Extract the [x, y] coordinate from the center of the cell holding the provided text.  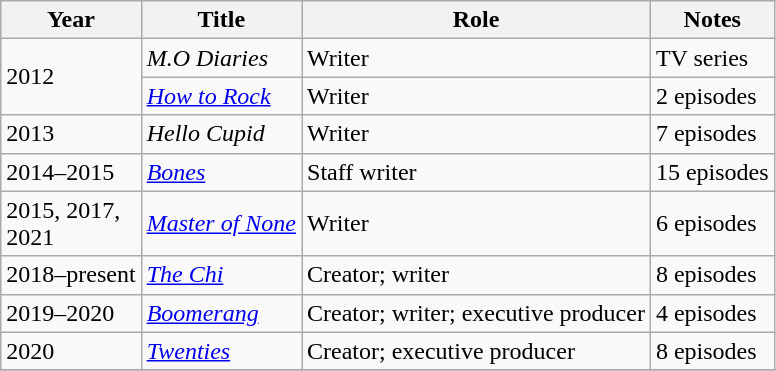
Title [221, 20]
Staff writer [476, 172]
2020 [71, 351]
2013 [71, 134]
2014–2015 [71, 172]
15 episodes [712, 172]
Boomerang [221, 313]
Creator; writer [476, 275]
2015, 2017,2021 [71, 224]
2019–2020 [71, 313]
6 episodes [712, 224]
How to Rock [221, 96]
Twenties [221, 351]
2012 [71, 77]
Notes [712, 20]
Bones [221, 172]
TV series [712, 58]
Master of None [221, 224]
Role [476, 20]
2 episodes [712, 96]
Creator; executive producer [476, 351]
2018–present [71, 275]
Hello Cupid [221, 134]
4 episodes [712, 313]
7 episodes [712, 134]
M.O Diaries [221, 58]
Creator; writer; executive producer [476, 313]
The Chi [221, 275]
Year [71, 20]
